Determine the [x, y] coordinate at the center of the cell enclosing the given text.  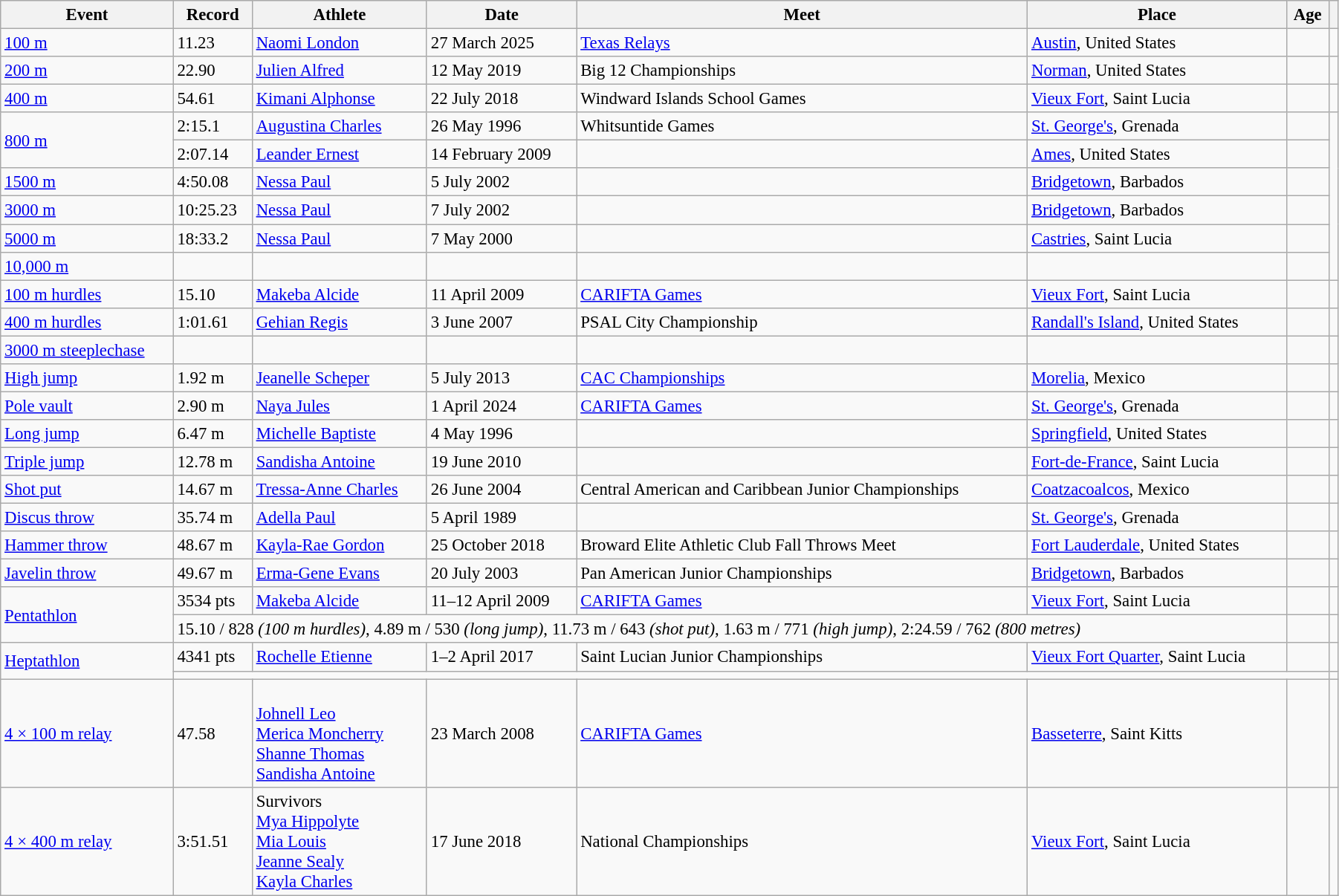
5 April 1989 [501, 518]
54.61 [213, 99]
15.10 / 828 (100 m hurdles), 4.89 m / 530 (long jump), 11.73 m / 643 (shot put), 1.63 m / 771 (high jump), 2:24.59 / 762 (800 metres) [730, 629]
Springfield, United States [1158, 434]
Central American and Caribbean Junior Championships [803, 490]
10:25.23 [213, 210]
100 m hurdles [87, 294]
1500 m [87, 182]
22.90 [213, 71]
Hammer throw [87, 545]
Naya Jules [339, 406]
Erma-Gene Evans [339, 574]
Age [1308, 15]
7 May 2000 [501, 238]
Heptathlon [87, 661]
Kimani Alphonse [339, 99]
SurvivorsMya HippolyteMia LouisJeanne SealyKayla Charles [339, 841]
Athlete [339, 15]
4 May 1996 [501, 434]
2:07.14 [213, 155]
Norman, United States [1158, 71]
3:51.51 [213, 841]
10,000 m [87, 266]
11 April 2009 [501, 294]
Augustina Charles [339, 126]
Castries, Saint Lucia [1158, 238]
1.92 m [213, 378]
Big 12 Championships [803, 71]
Jeanelle Scheper [339, 378]
14 February 2009 [501, 155]
3000 m [87, 210]
Event [87, 15]
14.67 m [213, 490]
26 May 1996 [501, 126]
20 July 2003 [501, 574]
7 July 2002 [501, 210]
Sandisha Antoine [339, 461]
Basseterre, Saint Kitts [1158, 733]
35.74 m [213, 518]
Ames, United States [1158, 155]
Long jump [87, 434]
2.90 m [213, 406]
Fort Lauderdale, United States [1158, 545]
5 July 2013 [501, 378]
800 m [87, 140]
18:33.2 [213, 238]
4341 pts [213, 658]
Discus throw [87, 518]
11–12 April 2009 [501, 601]
23 March 2008 [501, 733]
Pan American Junior Championships [803, 574]
26 June 2004 [501, 490]
Triple jump [87, 461]
1 April 2024 [501, 406]
Naomi London [339, 43]
Randall's Island, United States [1158, 322]
6.47 m [213, 434]
25 October 2018 [501, 545]
2:15.1 [213, 126]
Fort-de-France, Saint Lucia [1158, 461]
Morelia, Mexico [1158, 378]
Javelin throw [87, 574]
4:50.08 [213, 182]
Place [1158, 15]
Leander Ernest [339, 155]
19 June 2010 [501, 461]
Date [501, 15]
100 m [87, 43]
400 m [87, 99]
27 March 2025 [501, 43]
Whitsuntide Games [803, 126]
Texas Relays [803, 43]
Kayla-Rae Gordon [339, 545]
Vieux Fort Quarter, Saint Lucia [1158, 658]
Broward Elite Athletic Club Fall Throws Meet [803, 545]
Windward Islands School Games [803, 99]
Saint Lucian Junior Championships [803, 658]
Coatzacoalcos, Mexico [1158, 490]
Pole vault [87, 406]
Tressa-Anne Charles [339, 490]
5000 m [87, 238]
Gehian Regis [339, 322]
Johnell LeoMerica MoncherryShanne ThomasSandisha Antoine [339, 733]
3 June 2007 [501, 322]
Pentathlon [87, 615]
Michelle Baptiste [339, 434]
5 July 2002 [501, 182]
11.23 [213, 43]
15.10 [213, 294]
Adella Paul [339, 518]
12.78 m [213, 461]
Record [213, 15]
3000 m steeplechase [87, 350]
12 May 2019 [501, 71]
3534 pts [213, 601]
1:01.61 [213, 322]
200 m [87, 71]
22 July 2018 [501, 99]
Shot put [87, 490]
17 June 2018 [501, 841]
47.58 [213, 733]
Meet [803, 15]
National Championships [803, 841]
4 × 400 m relay [87, 841]
400 m hurdles [87, 322]
Julien Alfred [339, 71]
CAC Championships [803, 378]
4 × 100 m relay [87, 733]
Rochelle Etienne [339, 658]
Austin, United States [1158, 43]
1–2 April 2017 [501, 658]
PSAL City Championship [803, 322]
48.67 m [213, 545]
49.67 m [213, 574]
High jump [87, 378]
